Output the [X, Y] coordinate of the center of the cell containing the given text.  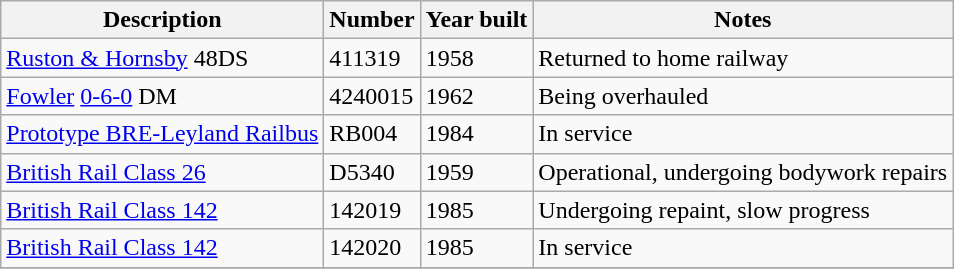
142019 [372, 210]
Notes [743, 20]
D5340 [372, 172]
Number [372, 20]
Operational, undergoing bodywork repairs [743, 172]
Returned to home railway [743, 58]
Undergoing repaint, slow progress [743, 210]
Year built [476, 20]
1958 [476, 58]
Ruston & Hornsby 48DS [162, 58]
411319 [372, 58]
Fowler 0-6-0 DM [162, 96]
Description [162, 20]
1984 [476, 134]
142020 [372, 248]
1959 [476, 172]
Being overhauled [743, 96]
RB004 [372, 134]
Prototype BRE-Leyland Railbus [162, 134]
British Rail Class 26 [162, 172]
4240015 [372, 96]
1962 [476, 96]
